Provide the (X, Y) coordinate of the cell's center where the given text is located.  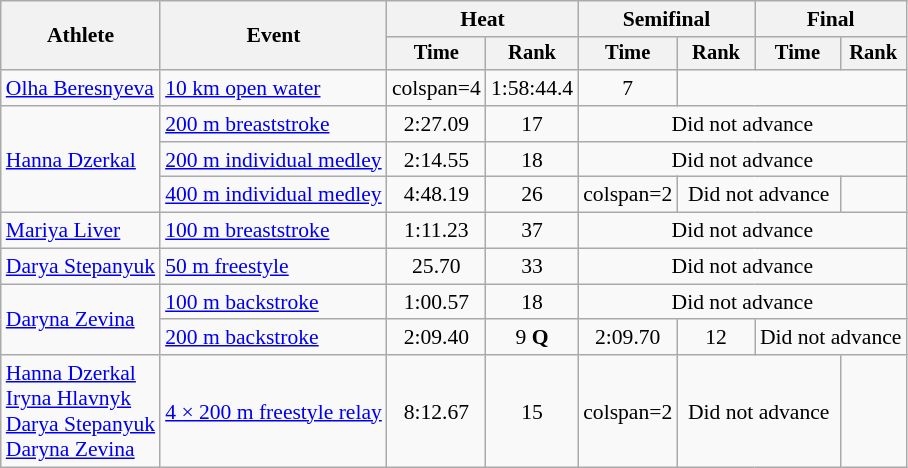
colspan=4 (436, 88)
200 m breaststroke (274, 124)
Final (831, 19)
25.70 (436, 267)
7 (628, 88)
Heat (482, 19)
Mariya Liver (80, 231)
Daryna Zevina (80, 320)
12 (716, 338)
Hanna DzerkalIryna HlavnykDarya StepanyukDaryna Zevina (80, 411)
9 Q (532, 338)
50 m freestyle (274, 267)
Semifinal (666, 19)
100 m backstroke (274, 302)
4 × 200 m freestyle relay (274, 411)
100 m breaststroke (274, 231)
Athlete (80, 36)
400 m individual medley (274, 195)
Olha Beresnyeva (80, 88)
2:09.70 (628, 338)
1:58:44.4 (532, 88)
17 (532, 124)
200 m individual medley (274, 160)
37 (532, 231)
Event (274, 36)
4:48.19 (436, 195)
Darya Stepanyuk (80, 267)
2:14.55 (436, 160)
26 (532, 195)
8:12.67 (436, 411)
15 (532, 411)
2:27.09 (436, 124)
10 km open water (274, 88)
1:11.23 (436, 231)
2:09.40 (436, 338)
1:00.57 (436, 302)
Hanna Dzerkal (80, 160)
33 (532, 267)
200 m backstroke (274, 338)
